Find where the given text appears and provide that cell's center as [x, y] coordinate. 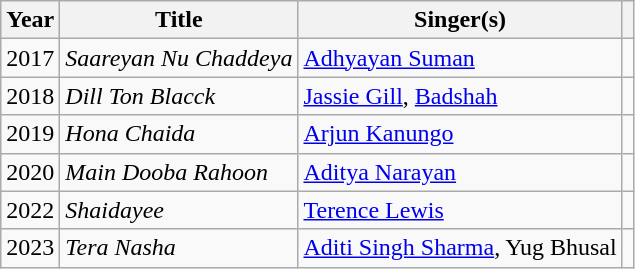
2017 [30, 58]
Tera Nasha [179, 248]
Shaidayee [179, 210]
Aditya Narayan [460, 172]
2023 [30, 248]
Aditi Singh Sharma, Yug Bhusal [460, 248]
Terence Lewis [460, 210]
Saareyan Nu Chaddeya [179, 58]
Adhyayan Suman [460, 58]
Arjun Kanungo [460, 134]
Title [179, 20]
2018 [30, 96]
2019 [30, 134]
Dill Ton Blacck [179, 96]
2020 [30, 172]
Singer(s) [460, 20]
Hona Chaida [179, 134]
Year [30, 20]
2022 [30, 210]
Main Dooba Rahoon [179, 172]
Jassie Gill, Badshah [460, 96]
